From the cell containing the given text, extract its center point as (x, y) coordinate. 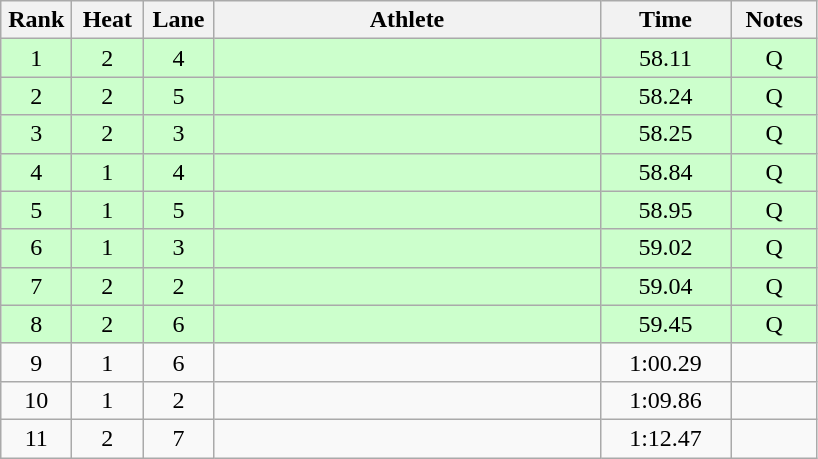
58.11 (666, 58)
59.02 (666, 248)
58.84 (666, 172)
8 (36, 324)
59.04 (666, 286)
Time (666, 20)
1:00.29 (666, 362)
Lane (178, 20)
58.24 (666, 96)
Rank (36, 20)
1:09.86 (666, 400)
10 (36, 400)
59.45 (666, 324)
1:12.47 (666, 438)
Heat (108, 20)
9 (36, 362)
11 (36, 438)
Athlete (407, 20)
Notes (774, 20)
58.95 (666, 210)
58.25 (666, 134)
